Provide the [X, Y] coordinate of the cell's center where the given text is located.  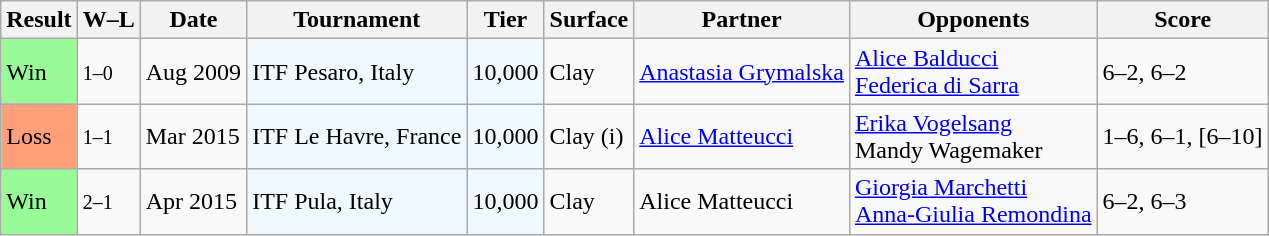
Loss [39, 136]
Tier [506, 20]
Mar 2015 [193, 136]
6–2, 6–3 [1182, 202]
Score [1182, 20]
Surface [589, 20]
1–0 [108, 72]
ITF Pesaro, Italy [357, 72]
Partner [742, 20]
ITF Le Havre, France [357, 136]
Giorgia Marchetti Anna-Giulia Remondina [973, 202]
Result [39, 20]
W–L [108, 20]
2–1 [108, 202]
Erika Vogelsang Mandy Wagemaker [973, 136]
Aug 2009 [193, 72]
1–6, 6–1, [6–10] [1182, 136]
6–2, 6–2 [1182, 72]
Date [193, 20]
ITF Pula, Italy [357, 202]
Opponents [973, 20]
Clay (i) [589, 136]
1–1 [108, 136]
Tournament [357, 20]
Anastasia Grymalska [742, 72]
Apr 2015 [193, 202]
Alice Balducci Federica di Sarra [973, 72]
